Search for the cell housing the specified text and yield its [X, Y] center coordinate. 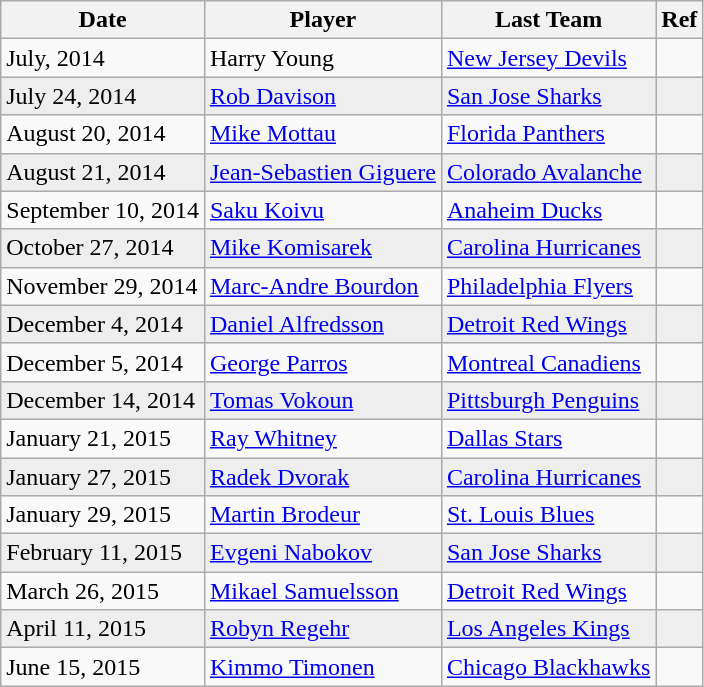
George Parros [322, 362]
Dallas Stars [548, 438]
Martin Brodeur [322, 515]
Saku Koivu [322, 210]
Colorado Avalanche [548, 172]
August 21, 2014 [103, 172]
Marc-Andre Bourdon [322, 286]
Los Angeles Kings [548, 629]
New Jersey Devils [548, 58]
Rob Davison [322, 96]
Mike Komisarek [322, 248]
Montreal Canadiens [548, 362]
September 10, 2014 [103, 210]
Florida Panthers [548, 134]
Tomas Vokoun [322, 400]
Player [322, 20]
December 14, 2014 [103, 400]
Ref [680, 20]
December 5, 2014 [103, 362]
February 11, 2015 [103, 553]
Ray Whitney [322, 438]
August 20, 2014 [103, 134]
Kimmo Timonen [322, 667]
March 26, 2015 [103, 591]
Radek Dvorak [322, 477]
Pittsburgh Penguins [548, 400]
Mikael Samuelsson [322, 591]
St. Louis Blues [548, 515]
January 29, 2015 [103, 515]
January 21, 2015 [103, 438]
July 24, 2014 [103, 96]
Philadelphia Flyers [548, 286]
October 27, 2014 [103, 248]
Date [103, 20]
Anaheim Ducks [548, 210]
January 27, 2015 [103, 477]
Last Team [548, 20]
June 15, 2015 [103, 667]
November 29, 2014 [103, 286]
April 11, 2015 [103, 629]
Robyn Regehr [322, 629]
Daniel Alfredsson [322, 324]
Jean-Sebastien Giguere [322, 172]
Chicago Blackhawks [548, 667]
Evgeni Nabokov [322, 553]
July, 2014 [103, 58]
December 4, 2014 [103, 324]
Harry Young [322, 58]
Mike Mottau [322, 134]
